For the text-containing cell, return its midpoint in (x, y) coordinate format. 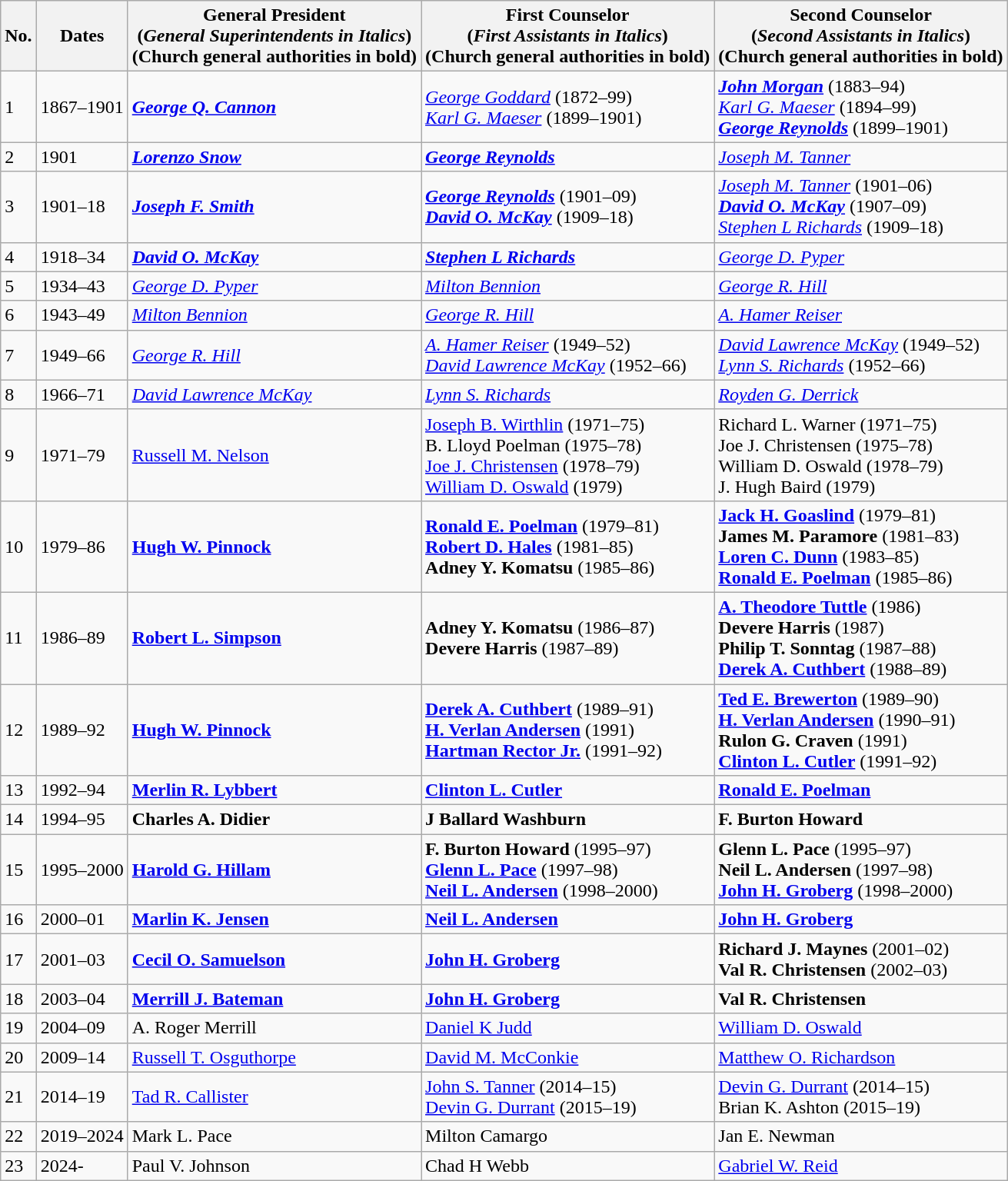
1901 (82, 157)
11 (18, 638)
19 (18, 1028)
2003–04 (82, 999)
Matthew O. Richardson (861, 1057)
23 (18, 1166)
1918–34 (82, 257)
George Goddard (1872–99)Karl G. Maeser (1899–1901) (567, 107)
18 (18, 999)
1 (18, 107)
A. Theodore Tuttle (1986)Devere Harris (1987)Philip T. Sonntag (1987–88)Derek A. Cuthbert (1988–89) (861, 638)
21 (18, 1096)
1971–79 (82, 455)
Val R. Christensen (861, 999)
Joseph M. Tanner (1901–06)David O. McKay (1907–09)Stephen L Richards (1909–18) (861, 207)
2000–01 (82, 920)
2014–19 (82, 1096)
Russell T. Osguthorpe (274, 1057)
F. Burton Howard (1995–97)Glenn L. Pace (1997–98)Neil L. Andersen (1998–2000) (567, 870)
2024- (82, 1166)
3 (18, 207)
15 (18, 870)
Neil L. Andersen (567, 920)
Lorenzo Snow (274, 157)
2009–14 (82, 1057)
1943–49 (82, 315)
7 (18, 355)
Ronald E. Poelman (861, 790)
Milton Camargo (567, 1136)
1949–66 (82, 355)
Russell M. Nelson (274, 455)
Jack H. Goaslind (1979–81)James M. Paramore (1981–83)Loren C. Dunn (1983–85)Ronald E. Poelman (1985–86) (861, 546)
John S. Tanner (2014–15)Devin G. Durrant (2015–19) (567, 1096)
12 (18, 730)
16 (18, 920)
David M. McConkie (567, 1057)
14 (18, 820)
Ronald E. Poelman (1979–81)Robert D. Hales (1981–85)Adney Y. Komatsu (1985–86) (567, 546)
No. (18, 36)
General President(General Superintendents in Italics)(Church general authorities in bold) (274, 36)
5 (18, 286)
1979–86 (82, 546)
2019–2024 (82, 1136)
Joseph B. Wirthlin (1971–75)B. Lloyd Poelman (1975–78)Joe J. Christensen (1978–79)William D. Oswald (1979) (567, 455)
8 (18, 394)
J Ballard Washburn (567, 820)
Chad H Webb (567, 1166)
Clinton L. Cutler (567, 790)
First Counselor(First Assistants in Italics)(Church general authorities in bold) (567, 36)
4 (18, 257)
10 (18, 546)
John Morgan (1883–94)Karl G. Maeser (1894–99)George Reynolds (1899–1901) (861, 107)
1995–2000 (82, 870)
Daniel K Judd (567, 1028)
Merlin R. Lybbert (274, 790)
Tad R. Callister (274, 1096)
Marlin K. Jensen (274, 920)
2 (18, 157)
William D. Oswald (861, 1028)
Dates (82, 36)
1994–95 (82, 820)
Paul V. Johnson (274, 1166)
Cecil O. Samuelson (274, 960)
Royden G. Derrick (861, 394)
Second Counselor(Second Assistants in Italics)(Church general authorities in bold) (861, 36)
Mark L. Pace (274, 1136)
David O. McKay (274, 257)
Glenn L. Pace (1995–97)Neil L. Andersen (1997–98)John H. Groberg (1998–2000) (861, 870)
Gabriel W. Reid (861, 1166)
Richard J. Maynes (2001–02)Val R. Christensen (2002–03) (861, 960)
F. Burton Howard (861, 820)
1989–92 (82, 730)
2004–09 (82, 1028)
Jan E. Newman (861, 1136)
Devin G. Durrant (2014–15)Brian K. Ashton (2015–19) (861, 1096)
Charles A. Didier (274, 820)
2001–03 (82, 960)
1867–1901 (82, 107)
George Q. Cannon (274, 107)
Merrill J. Bateman (274, 999)
George Reynolds (567, 157)
Stephen L Richards (567, 257)
George Reynolds (1901–09)David O. McKay (1909–18) (567, 207)
22 (18, 1136)
Joseph M. Tanner (861, 157)
1966–71 (82, 394)
9 (18, 455)
A. Hamer Reiser (861, 315)
A. Roger Merrill (274, 1028)
Robert L. Simpson (274, 638)
Joseph F. Smith (274, 207)
Derek A. Cuthbert (1989–91)H. Verlan Andersen (1991)Hartman Rector Jr. (1991–92) (567, 730)
17 (18, 960)
Harold G. Hillam (274, 870)
1986–89 (82, 638)
Ted E. Brewerton (1989–90)H. Verlan Andersen (1990–91)Rulon G. Craven (1991)Clinton L. Cutler (1991–92) (861, 730)
1934–43 (82, 286)
David Lawrence McKay (274, 394)
Lynn S. Richards (567, 394)
1901–18 (82, 207)
6 (18, 315)
Richard L. Warner (1971–75)Joe J. Christensen (1975–78)William D. Oswald (1978–79)J. Hugh Baird (1979) (861, 455)
A. Hamer Reiser (1949–52)David Lawrence McKay (1952–66) (567, 355)
1992–94 (82, 790)
13 (18, 790)
20 (18, 1057)
Adney Y. Komatsu (1986–87)Devere Harris (1987–89) (567, 638)
David Lawrence McKay (1949–52)Lynn S. Richards (1952–66) (861, 355)
